Pinpoint the cell where the given text exists, returning its (x, y) midpoint coordinate. 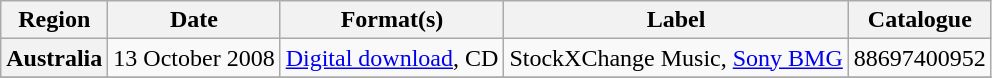
Australia (54, 58)
Digital download, CD (392, 58)
88697400952 (920, 58)
Date (194, 20)
13 October 2008 (194, 58)
Format(s) (392, 20)
Region (54, 20)
Catalogue (920, 20)
Label (676, 20)
StockXChange Music, Sony BMG (676, 58)
